Determine the [X, Y] coordinate at the center of the cell enclosing the given text.  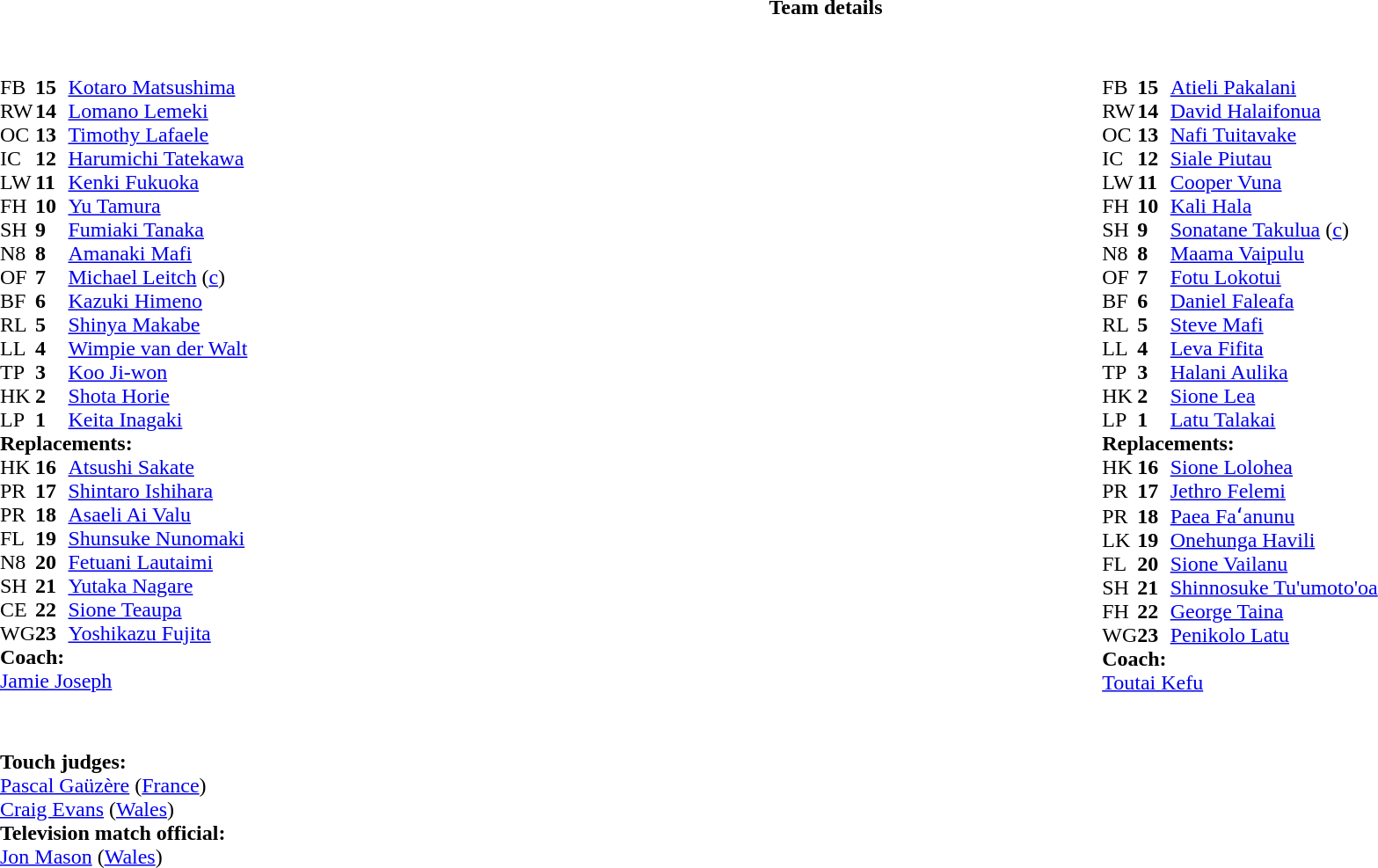
David Halaifonua [1274, 111]
Shinya Makabe [157, 325]
Lomano Lemeki [157, 111]
Yoshikazu Fujita [157, 633]
Toutai Kefu [1240, 682]
Shunsuke Nunomaki [157, 538]
Koo Ji-won [157, 373]
Yu Tamura [157, 206]
Nafi Tuitavake [1274, 135]
Asaeli Ai Valu [157, 515]
Daniel Faleafa [1274, 301]
Amanaki Mafi [157, 253]
Sione Teaupa [157, 610]
Atsushi Sakate [157, 468]
Maama Vaipulu [1274, 253]
Penikolo Latu [1274, 635]
Sione Vailanu [1274, 565]
Halani Aulika [1274, 373]
Leva Fifita [1274, 348]
Atieli Pakalani [1274, 88]
Harumichi Tatekawa [157, 158]
Kenki Fukuoka [157, 183]
Jethro Felemi [1274, 491]
Michael Leitch (c) [157, 278]
Timothy Lafaele [157, 135]
Siale Piutau [1274, 158]
Wimpie van der Walt [157, 348]
Fetuani Lautaimi [157, 563]
CE [18, 610]
Jamie Joseph [123, 681]
Steve Mafi [1274, 325]
Sione Lea [1274, 396]
Kotaro Matsushima [157, 88]
Cooper Vuna [1274, 183]
Keita Inagaki [157, 420]
Kazuki Himeno [157, 301]
Onehunga Havili [1274, 540]
LK [1119, 540]
Yutaka Nagare [157, 586]
Sonatane Takulua (c) [1274, 230]
Shintaro Ishihara [157, 491]
Fotu Lokotui [1274, 278]
Shota Horie [157, 396]
Sione Lolohea [1274, 468]
Fumiaki Tanaka [157, 230]
George Taina [1274, 612]
Kali Hala [1274, 206]
Paea Faʻanunu [1274, 515]
Latu Talakai [1274, 420]
Shinnosuke Tu'umoto'oa [1274, 587]
